For the text-containing cell, return its midpoint in [X, Y] coordinate format. 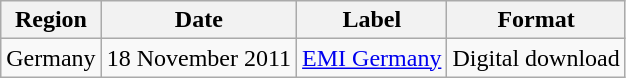
Germany [51, 58]
Region [51, 20]
Label [372, 20]
Date [198, 20]
18 November 2011 [198, 58]
Format [536, 20]
Digital download [536, 58]
EMI Germany [372, 58]
